Output the (X, Y) coordinate of the center of the cell containing the given text.  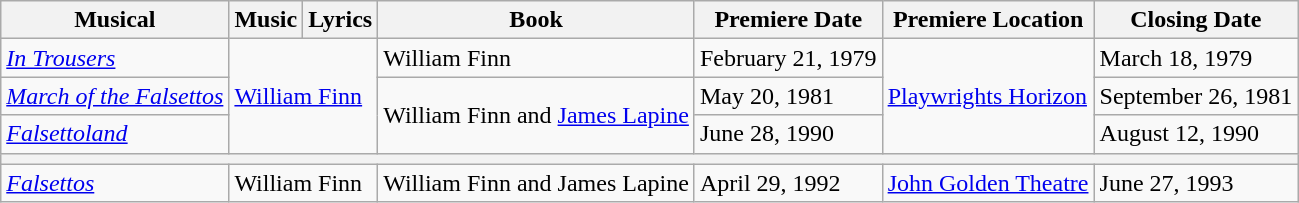
April 29, 1992 (788, 183)
Premiere Date (788, 20)
August 12, 1990 (1196, 134)
May 20, 1981 (788, 96)
Lyrics (340, 20)
March 18, 1979 (1196, 58)
February 21, 1979 (788, 58)
September 26, 1981 (1196, 96)
Falsettoland (115, 134)
Falsettos (115, 183)
Closing Date (1196, 20)
June 28, 1990 (788, 134)
In Trousers (115, 58)
Playwrights Horizon (988, 96)
Premiere Location (988, 20)
March of the Falsettos (115, 96)
June 27, 1993 (1196, 183)
Music (266, 20)
Book (536, 20)
John Golden Theatre (988, 183)
Musical (115, 20)
